Capture the cell that displays the provided text and extract its [X, Y] central coordinate. 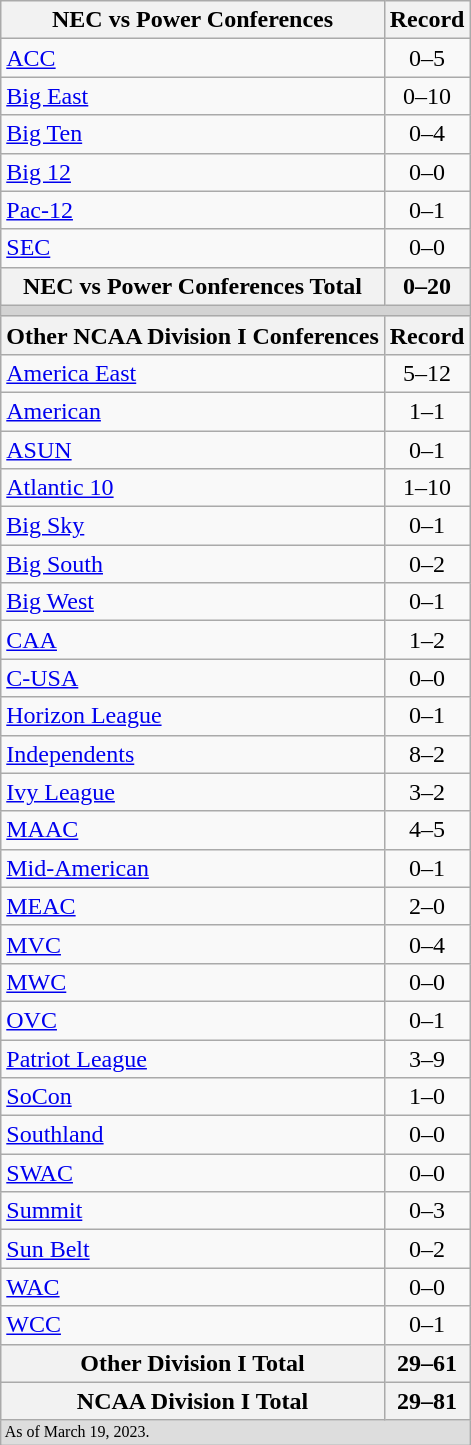
Pac-12 [193, 210]
3–9 [427, 1059]
America East [193, 373]
5–12 [427, 373]
Independents [193, 754]
Big Sky [193, 526]
Mid-American [193, 868]
2–0 [427, 906]
0–5 [427, 58]
Other NCAA Division I Conferences [193, 335]
Big 12 [193, 172]
ACC [193, 58]
Big West [193, 602]
ASUN [193, 449]
1–10 [427, 488]
Summit [193, 1211]
SWAC [193, 1173]
Big East [193, 96]
Big Ten [193, 134]
0–10 [427, 96]
1–1 [427, 411]
NEC vs Power Conferences Total [193, 286]
29–61 [427, 1363]
SoCon [193, 1097]
MAAC [193, 830]
C-USA [193, 678]
WAC [193, 1287]
CAA [193, 640]
Horizon League [193, 716]
Ivy League [193, 792]
MEAC [193, 906]
Southland [193, 1135]
1–2 [427, 640]
3–2 [427, 792]
Atlantic 10 [193, 488]
MWC [193, 982]
WCC [193, 1325]
NCAA Division I Total [193, 1401]
4–5 [427, 830]
Sun Belt [193, 1249]
MVC [193, 944]
0–3 [427, 1211]
OVC [193, 1020]
Big South [193, 564]
NEC vs Power Conferences [193, 20]
As of March 19, 2023. [236, 1432]
Other Division I Total [193, 1363]
Patriot League [193, 1059]
0–20 [427, 286]
American [193, 411]
1–0 [427, 1097]
8–2 [427, 754]
SEC [193, 248]
29–81 [427, 1401]
